Output the [X, Y] coordinate of the center of the cell containing the given text.  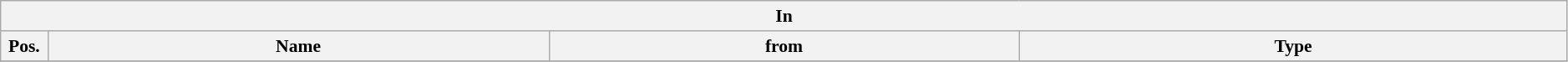
from [784, 46]
Name [298, 46]
In [784, 16]
Pos. [24, 46]
Type [1293, 46]
